Detect which cell encompasses the target text, then output its (x, y) center coordinate. 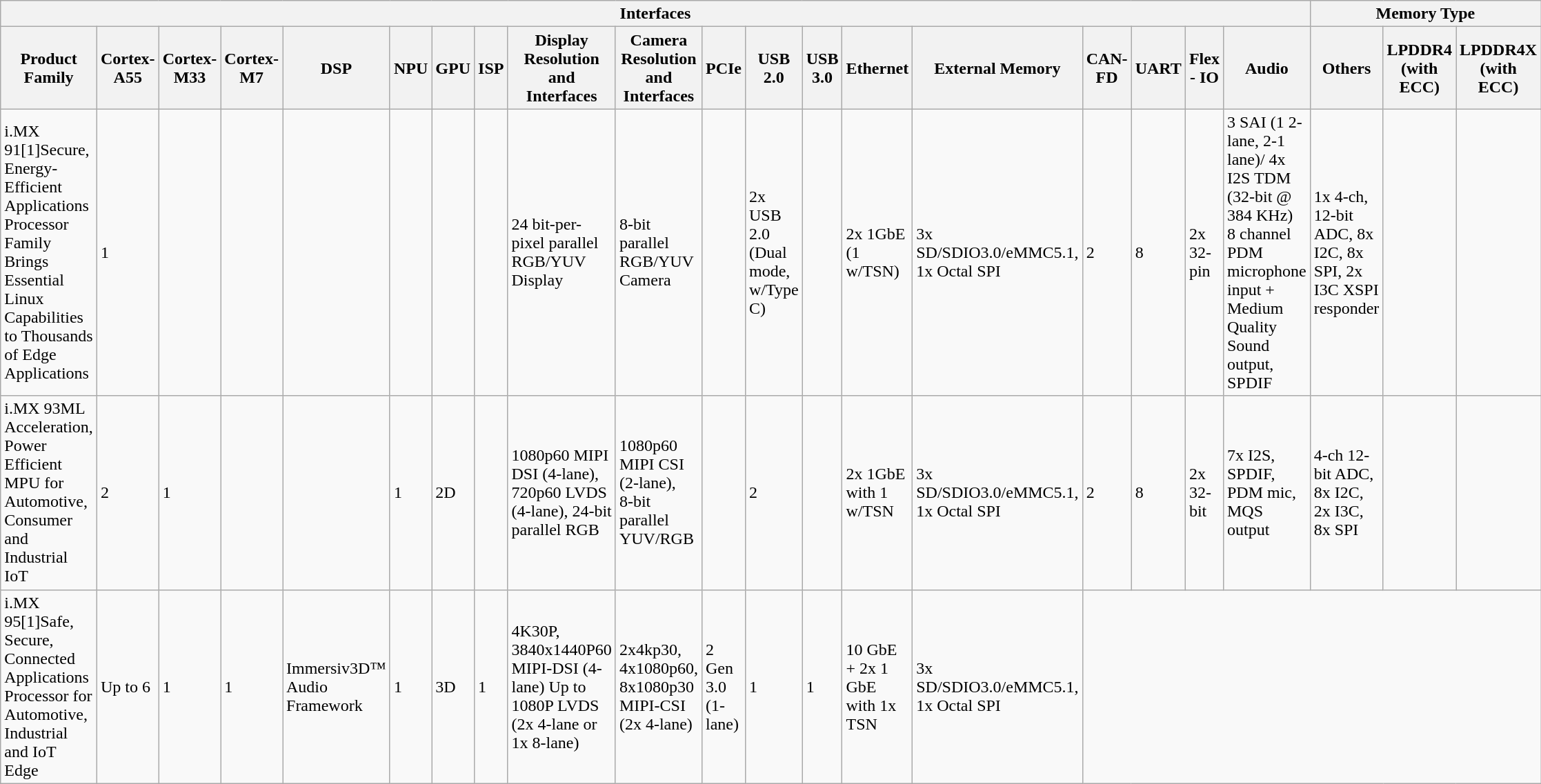
USB 2.0 (774, 68)
Up to 6 (128, 687)
Interfaces (655, 14)
i.MX 91[1]Secure, Energy-Efficient Applications Processor Family Brings Essential Linux Capabilities to Thousands of Edge Applications (49, 252)
Immersiv3D™ Audio Framework (337, 687)
DSP (337, 68)
CAN-FD (1106, 68)
2 Gen 3.0 (1-lane) (723, 687)
1080p60 MIPI DSI (4-lane),720p60 LVDS (4-lane), 24-bit parallel RGB (561, 492)
ISP (491, 68)
GPU (453, 68)
Flex - IO (1204, 68)
Cortex-M7 (252, 68)
1080p60 MIPI CSI (2-lane),8-bit parallel YUV/RGB (658, 492)
2D (453, 492)
Others (1346, 68)
Cortex-M33 (190, 68)
3 SAI (1 2-lane, 2-1 lane)/ 4x I2S TDM (32-bit @ 384 KHz)8 channel PDM microphone input + Medium Quality Sound output, SPDIF (1266, 252)
Cortex-A55 (128, 68)
4K30P,3840x1440P60 MIPI-DSI (4-lane) Up to 1080P LVDS (2x 4-lane or 1x 8-lane) (561, 687)
4-ch 12-bit ADC,8x I2C, 2x I3C, 8x SPI (1346, 492)
24 bit-per-pixel parallel RGB/YUV Display (561, 252)
2x 1GbE with 1 w/TSN (877, 492)
NPU (410, 68)
Camera Resolution and Interfaces (658, 68)
LPDDR4X (with ECC) (1498, 68)
1x 4-ch, 12-bit ADC, 8x I2C, 8x SPI, 2x I3C XSPI responder (1346, 252)
2x USB 2.0 (Dual mode, w/Type C) (774, 252)
PCIe (723, 68)
External Memory (997, 68)
7x I2S, SPDIF, PDM mic, MQS output (1266, 492)
UART (1158, 68)
3D (453, 687)
Display Resolution and Interfaces (561, 68)
i.MX 93ML Acceleration, Power Efficient MPU for Automotive, Consumer and Industrial IoT (49, 492)
8-bit parallel RGB/YUV Camera (658, 252)
Memory Type (1425, 14)
Audio (1266, 68)
2x4kp30, 4x1080p60,8x1080p30 MIPI-CSI (2x 4-lane) (658, 687)
Ethernet (877, 68)
Product Family (49, 68)
10 GbE + 2x 1 GbE with 1x TSN (877, 687)
2x 32-bit (1204, 492)
i.MX 95[1]Safe, Secure, Connected Applications Processor for Automotive, Industrial and IoT Edge (49, 687)
2x 32-pin (1204, 252)
2x 1GbE (1 w/TSN) (877, 252)
LPDDR4 (with ECC) (1420, 68)
USB 3.0 (822, 68)
